Extract the [X, Y] coordinate from the center of the cell holding the provided text.  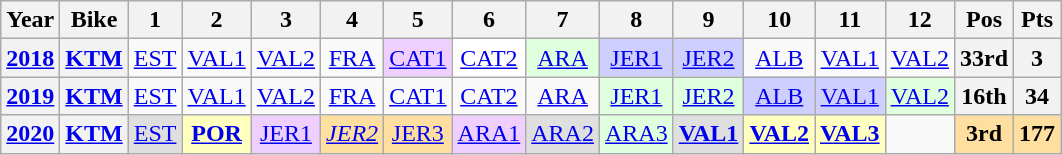
33rd [984, 58]
8 [636, 20]
Year [30, 20]
6 [489, 20]
3rd [984, 134]
4 [352, 20]
12 [920, 20]
1 [155, 20]
2018 [30, 58]
2019 [30, 96]
7 [563, 20]
POR [216, 134]
VAL3 [850, 134]
10 [780, 20]
ARA2 [563, 134]
Bike [94, 20]
Pos [984, 20]
2 [216, 20]
2020 [30, 134]
ARA1 [489, 134]
16th [984, 96]
177 [1038, 134]
5 [418, 20]
34 [1038, 96]
Pts [1038, 20]
11 [850, 20]
9 [708, 20]
ARA3 [636, 134]
JER3 [418, 134]
